Search for the cell housing the specified text and yield its [X, Y] center coordinate. 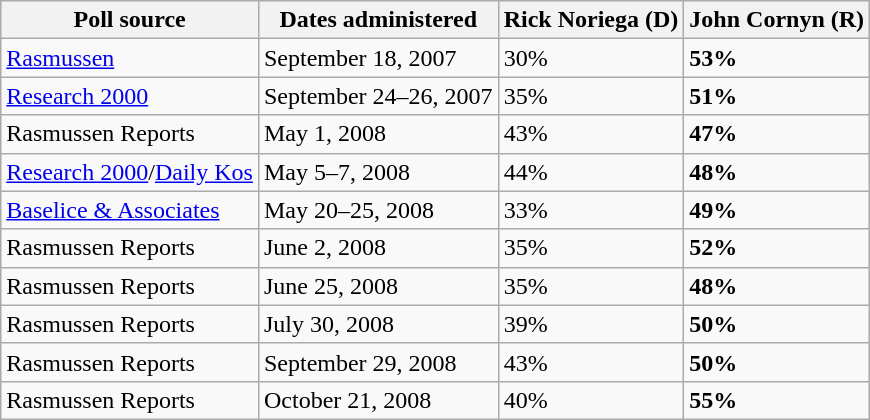
49% [777, 210]
June 2, 2008 [378, 248]
39% [591, 324]
Research 2000/Daily Kos [130, 172]
33% [591, 210]
September 18, 2007 [378, 58]
44% [591, 172]
30% [591, 58]
October 21, 2008 [378, 400]
47% [777, 134]
John Cornyn (R) [777, 20]
55% [777, 400]
Research 2000 [130, 96]
Dates administered [378, 20]
52% [777, 248]
May 5–7, 2008 [378, 172]
Poll source [130, 20]
Rasmussen [130, 58]
June 25, 2008 [378, 286]
September 24–26, 2007 [378, 96]
September 29, 2008 [378, 362]
July 30, 2008 [378, 324]
40% [591, 400]
Rick Noriega (D) [591, 20]
May 20–25, 2008 [378, 210]
May 1, 2008 [378, 134]
53% [777, 58]
51% [777, 96]
Baselice & Associates [130, 210]
